Search for the cell housing the specified text and yield its [x, y] center coordinate. 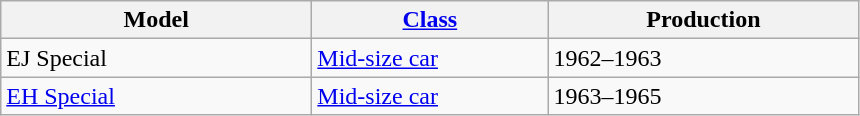
Class [430, 20]
Production [704, 20]
EH Special [156, 96]
1962–1963 [704, 58]
1963–1965 [704, 96]
Model [156, 20]
EJ Special [156, 58]
